Determine the [x, y] coordinate at the center of the cell enclosing the given text.  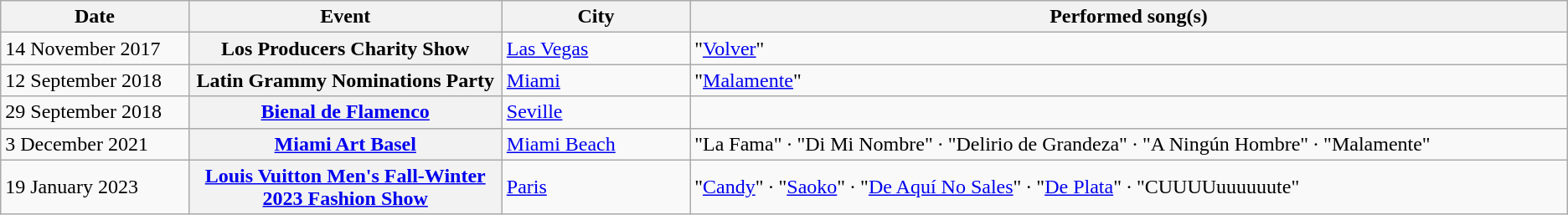
Performed song(s) [1129, 17]
"Malamente" [1129, 80]
Seville [596, 112]
Miami [596, 80]
Latin Grammy Nominations Party [345, 80]
Date [95, 17]
3 December 2021 [95, 144]
Las Vegas [596, 49]
"Volver" [1129, 49]
Bienal de Flamenco [345, 112]
Paris [596, 187]
"Candy" · "Saoko" · "De Aquí No Sales" · "De Plata" · "CUUUUuuuuuute" [1129, 187]
City [596, 17]
Miami Art Basel [345, 144]
Miami Beach [596, 144]
Event [345, 17]
Los Producers Charity Show [345, 49]
29 September 2018 [95, 112]
19 January 2023 [95, 187]
12 September 2018 [95, 80]
14 November 2017 [95, 49]
"La Fama" · "Di Mi Nombre" · "Delirio de Grandeza" · "A Ningún Hombre" · "Malamente" [1129, 144]
Louis Vuitton Men's Fall-Winter 2023 Fashion Show [345, 187]
